Search for the cell housing the specified text and yield its [X, Y] center coordinate. 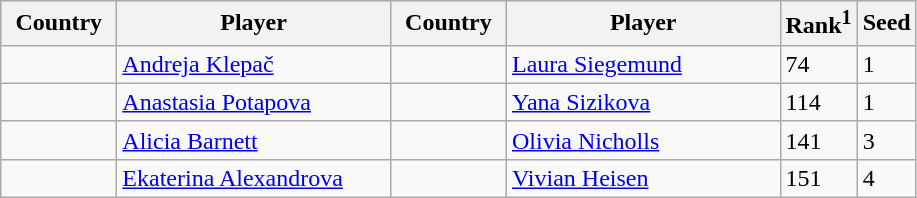
Ekaterina Alexandrova [254, 178]
Vivian Heisen [643, 178]
Seed [886, 24]
Anastasia Potapova [254, 102]
114 [818, 102]
Andreja Klepač [254, 64]
141 [818, 140]
3 [886, 140]
74 [818, 64]
Laura Siegemund [643, 64]
151 [818, 178]
Olivia Nicholls [643, 140]
4 [886, 178]
Yana Sizikova [643, 102]
Alicia Barnett [254, 140]
Rank1 [818, 24]
